Provide the (x, y) coordinate of the cell's center where the given text is located.  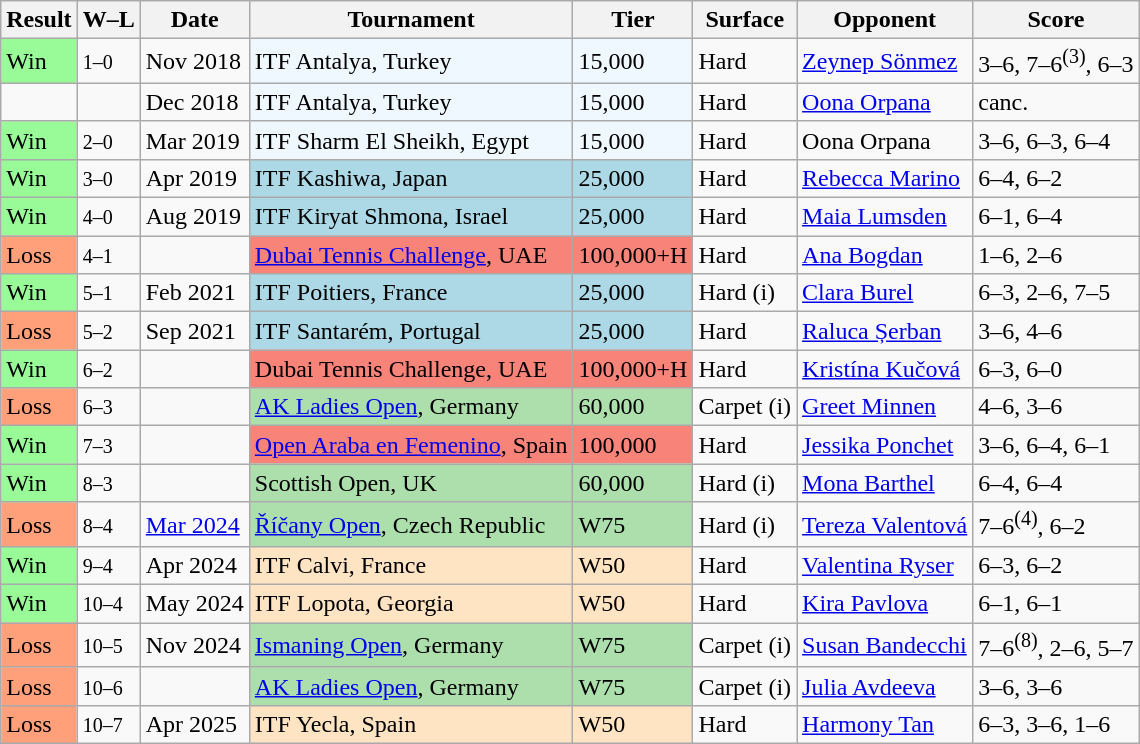
6–1, 6–1 (1056, 604)
Mar 2024 (194, 524)
ITF Poitiers, France (411, 293)
4–0 (108, 217)
W–L (108, 20)
Říčany Open, Czech Republic (411, 524)
6–3 (108, 407)
6–4, 6–4 (1056, 483)
Result (39, 20)
6–2 (108, 369)
Jessika Ponchet (885, 445)
Kristína Kučová (885, 369)
ITF Kashiwa, Japan (411, 178)
7–3 (108, 445)
6–1, 6–4 (1056, 217)
10–6 (108, 686)
10–4 (108, 604)
4–1 (108, 255)
ITF Calvi, France (411, 566)
6–4, 6–2 (1056, 178)
Feb 2021 (194, 293)
1–6, 2–6 (1056, 255)
Susan Bandecchi (885, 646)
8–3 (108, 483)
Maia Lumsden (885, 217)
canc. (1056, 102)
Raluca Șerban (885, 331)
100,000 (633, 445)
Ismaning Open, Germany (411, 646)
Rebecca Marino (885, 178)
Apr 2025 (194, 724)
Mar 2019 (194, 140)
Zeynep Sönmez (885, 62)
6–3, 2–6, 7–5 (1056, 293)
Nov 2024 (194, 646)
Mona Barthel (885, 483)
ITF Sharm El Sheikh, Egypt (411, 140)
Greet Minnen (885, 407)
7–6(4), 6–2 (1056, 524)
Surface (745, 20)
Ana Bogdan (885, 255)
ITF Kiryat Shmona, Israel (411, 217)
9–4 (108, 566)
Aug 2019 (194, 217)
Kira Pavlova (885, 604)
3–6, 3–6 (1056, 686)
May 2024 (194, 604)
10–7 (108, 724)
5–2 (108, 331)
Open Araba en Femenino, Spain (411, 445)
Clara Burel (885, 293)
Date (194, 20)
Tournament (411, 20)
1–0 (108, 62)
Tier (633, 20)
3–6, 6–4, 6–1 (1056, 445)
Tereza Valentová (885, 524)
ITF Santarém, Portugal (411, 331)
3–6, 6–3, 6–4 (1056, 140)
Sep 2021 (194, 331)
6–3, 3–6, 1–6 (1056, 724)
Julia Avdeeva (885, 686)
ITF Lopota, Georgia (411, 604)
3–6, 7–6(3), 6–3 (1056, 62)
Apr 2019 (194, 178)
Nov 2018 (194, 62)
Score (1056, 20)
Opponent (885, 20)
5–1 (108, 293)
6–3, 6–0 (1056, 369)
10–5 (108, 646)
8–4 (108, 524)
ITF Yecla, Spain (411, 724)
6–3, 6–2 (1056, 566)
Harmony Tan (885, 724)
7–6(8), 2–6, 5–7 (1056, 646)
3–0 (108, 178)
Valentina Ryser (885, 566)
Scottish Open, UK (411, 483)
3–6, 4–6 (1056, 331)
4–6, 3–6 (1056, 407)
2–0 (108, 140)
Dec 2018 (194, 102)
Apr 2024 (194, 566)
